Find where the given text appears and provide that cell's center as (x, y) coordinate. 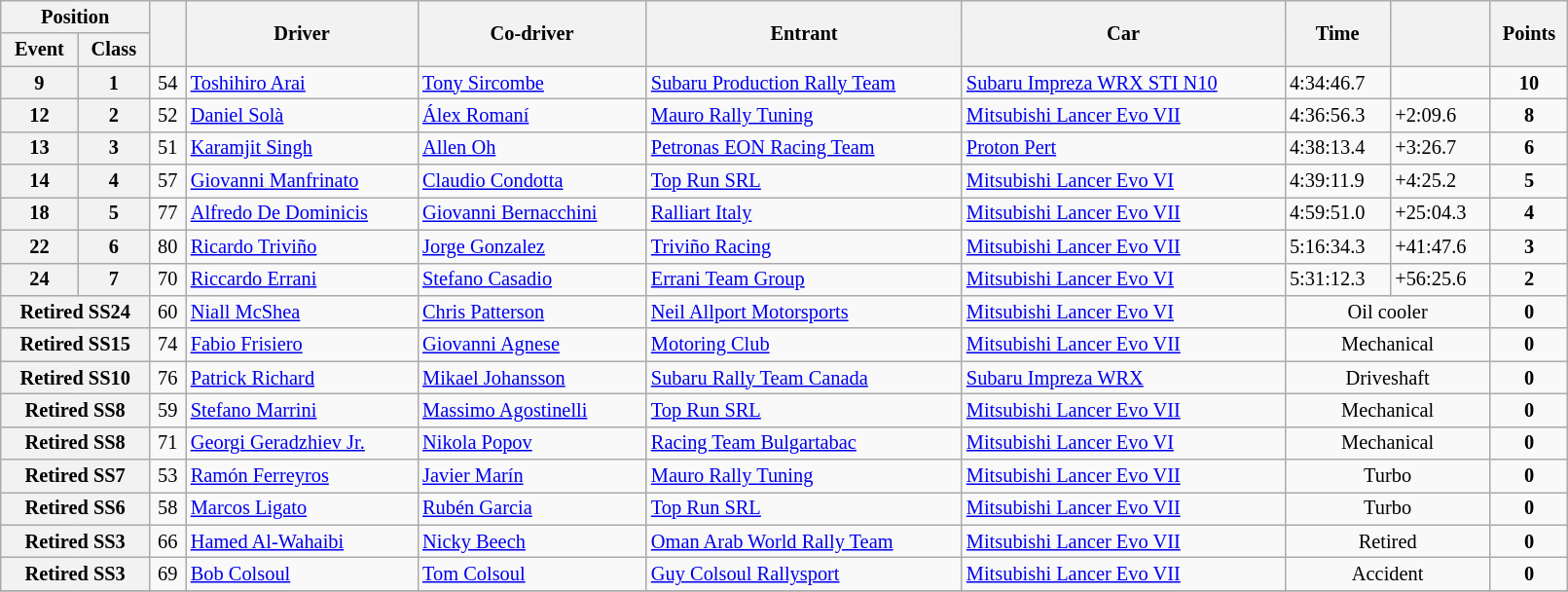
Neil Allport Motorsports (804, 312)
Toshihiro Arai (302, 83)
12 (39, 115)
58 (167, 508)
+4:25.2 (1440, 181)
Tom Colsoul (531, 573)
Racing Team Bulgartabac (804, 443)
Rubén Garcia (531, 508)
Stefano Marrini (302, 410)
Petronas EON Racing Team (804, 148)
Time (1337, 33)
Bob Colsoul (302, 573)
70 (167, 279)
Retired SS24 (76, 312)
59 (167, 410)
Ramón Ferreyros (302, 476)
60 (167, 312)
Niall McShea (302, 312)
4:38:13.4 (1337, 148)
Driver (302, 33)
Nikola Popov (531, 443)
Allen Oh (531, 148)
Accident (1388, 573)
4:59:51.0 (1337, 213)
+2:09.6 (1440, 115)
77 (167, 213)
Motoring Club (804, 345)
5:31:12.3 (1337, 279)
Hamed Al-Wahaibi (302, 541)
66 (167, 541)
Oil cooler (1388, 312)
Points (1529, 33)
Giovanni Manfrinato (302, 181)
51 (167, 148)
Subaru Production Rally Team (804, 83)
69 (167, 573)
Fabio Frisiero (302, 345)
Subaru Rally Team Canada (804, 378)
Javier Marín (531, 476)
9 (39, 83)
Car (1123, 33)
Massimo Agostinelli (531, 410)
71 (167, 443)
74 (167, 345)
+56:25.6 (1440, 279)
Jorge Gonzalez (531, 246)
Mikael Johansson (531, 378)
18 (39, 213)
8 (1529, 115)
Álex Romaní (531, 115)
Marcos Ligato (302, 508)
Driveshaft (1388, 378)
Nicky Beech (531, 541)
Guy Colsoul Rallysport (804, 573)
Oman Arab World Rally Team (804, 541)
24 (39, 279)
Georgi Geradzhiev Jr. (302, 443)
52 (167, 115)
Proton Pert (1123, 148)
57 (167, 181)
Patrick Richard (302, 378)
10 (1529, 83)
80 (167, 246)
+3:26.7 (1440, 148)
1 (113, 83)
4:34:46.7 (1337, 83)
5:16:34.3 (1337, 246)
Daniel Solà (302, 115)
54 (167, 83)
4:39:11.9 (1337, 181)
Subaru Impreza WRX (1123, 378)
Triviño Racing (804, 246)
13 (39, 148)
Giovanni Bernacchini (531, 213)
+41:47.6 (1440, 246)
22 (39, 246)
Retired (1388, 541)
Riccardo Errani (302, 279)
76 (167, 378)
Retired SS10 (76, 378)
Subaru Impreza WRX STI N10 (1123, 83)
4:36:56.3 (1337, 115)
7 (113, 279)
Retired SS15 (76, 345)
Ricardo Triviño (302, 246)
Errani Team Group (804, 279)
Event (39, 50)
53 (167, 476)
Retired SS6 (76, 508)
Tony Sircombe (531, 83)
Entrant (804, 33)
Ralliart Italy (804, 213)
Co-driver (531, 33)
Stefano Casadio (531, 279)
+25:04.3 (1440, 213)
Alfredo De Dominicis (302, 213)
Claudio Condotta (531, 181)
14 (39, 181)
Chris Patterson (531, 312)
Retired SS7 (76, 476)
Karamjit Singh (302, 148)
Class (113, 50)
Position (76, 17)
Giovanni Agnese (531, 345)
